Locate the cell with the specified text and output its [x, y] center coordinate. 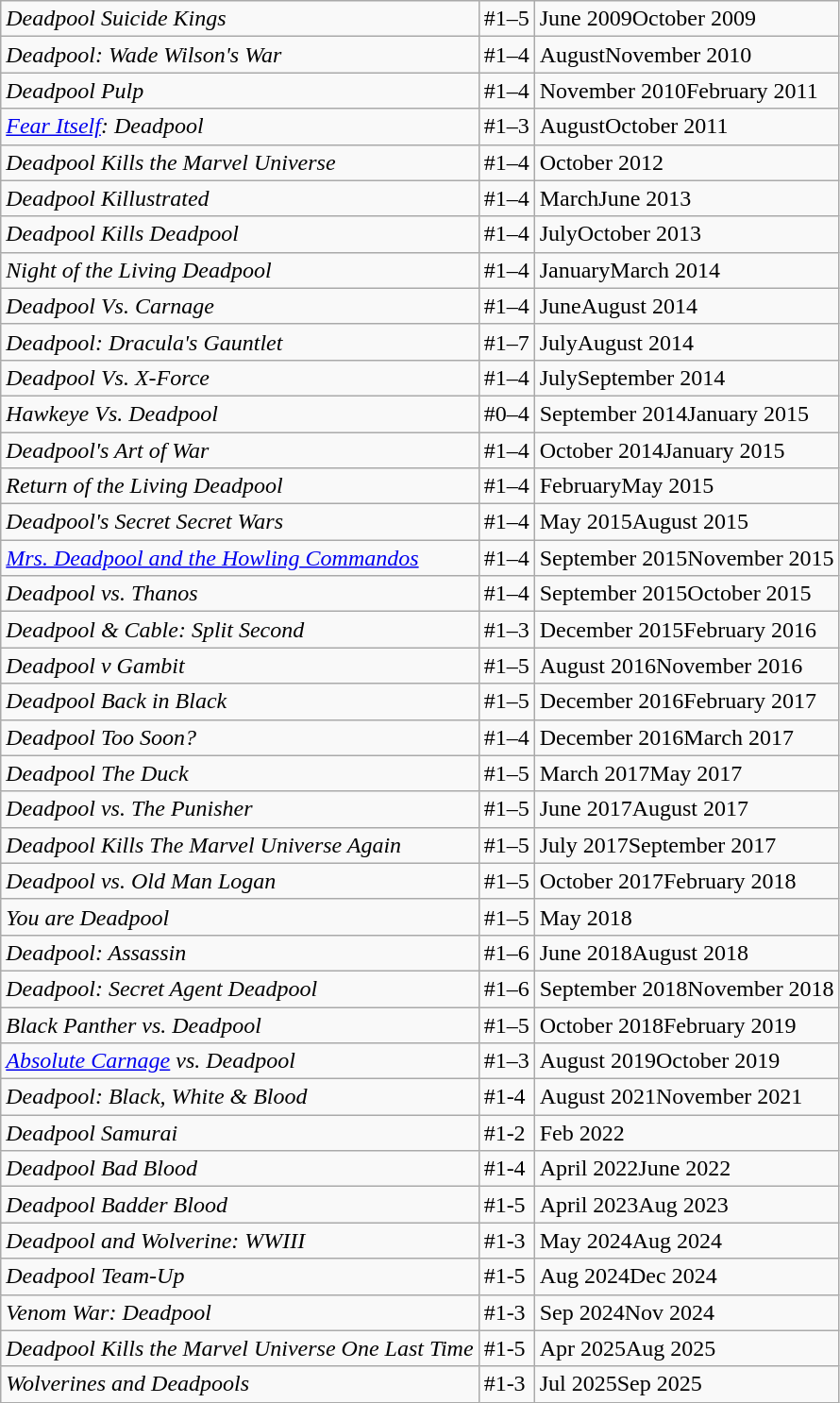
Deadpool vs. Old Man Logan [240, 881]
Aug 2024Dec 2024 [687, 1276]
Deadpool Kills The Marvel Universe Again [240, 845]
JulyAugust 2014 [687, 342]
JulyOctober 2013 [687, 234]
November 2010February 2011 [687, 91]
Deadpool: Assassin [240, 953]
April 2022June 2022 [687, 1169]
December 2016February 2017 [687, 701]
Deadpool Kills the Marvel Universe [240, 162]
October 2014January 2015 [687, 450]
Deadpool Samurai [240, 1133]
AugustNovember 2010 [687, 55]
Hawkeye Vs. Deadpool [240, 414]
December 2016March 2017 [687, 737]
September 2015October 2015 [687, 594]
October 2017February 2018 [687, 881]
Deadpool Kills Deadpool [240, 234]
#0–4 [506, 414]
July 2017September 2017 [687, 845]
JuneAugust 2014 [687, 306]
Deadpool Vs. X-Force [240, 378]
Return of the Living Deadpool [240, 486]
#1-2 [506, 1133]
Deadpool v Gambit [240, 666]
August 2019October 2019 [687, 1061]
June 2018August 2018 [687, 953]
March 2017May 2017 [687, 773]
October 2012 [687, 162]
September 2014January 2015 [687, 414]
Deadpool Suicide Kings [240, 19]
You are Deadpool [240, 917]
Deadpool Kills the Marvel Universe One Last Time [240, 1348]
Deadpool & Cable: Split Second [240, 630]
December 2015February 2016 [687, 630]
Deadpool's Art of War [240, 450]
#1–7 [506, 342]
Deadpool Team-Up [240, 1276]
JulySeptember 2014 [687, 378]
Wolverines and Deadpools [240, 1384]
Fear Itself: Deadpool [240, 127]
Deadpool Vs. Carnage [240, 306]
August 2021November 2021 [687, 1097]
August 2016November 2016 [687, 666]
Deadpool Too Soon? [240, 737]
Deadpool: Secret Agent Deadpool [240, 989]
Deadpool: Dracula's Gauntlet [240, 342]
Deadpool Killustrated [240, 198]
Deadpool vs. Thanos [240, 594]
Venom War: Deadpool [240, 1312]
September 2015November 2015 [687, 558]
AugustOctober 2011 [687, 127]
Deadpool Badder Blood [240, 1205]
Deadpool The Duck [240, 773]
May 2015August 2015 [687, 522]
September 2018November 2018 [687, 989]
June 2009October 2009 [687, 19]
April 2023Aug 2023 [687, 1205]
Deadpool's Secret Secret Wars [240, 522]
Apr 2025Aug 2025 [687, 1348]
Black Panther vs. Deadpool [240, 1024]
May 2018 [687, 917]
JanuaryMarch 2014 [687, 270]
Absolute Carnage vs. Deadpool [240, 1061]
Deadpool Pulp [240, 91]
Deadpool: Black, White & Blood [240, 1097]
Mrs. Deadpool and the Howling Commandos [240, 558]
Deadpool vs. The Punisher [240, 809]
MarchJune 2013 [687, 198]
June 2017August 2017 [687, 809]
Deadpool Back in Black [240, 701]
October 2018February 2019 [687, 1024]
May 2024Aug 2024 [687, 1241]
Deadpool and Wolverine: WWIII [240, 1241]
Deadpool Bad Blood [240, 1169]
Night of the Living Deadpool [240, 270]
Jul 2025Sep 2025 [687, 1384]
FebruaryMay 2015 [687, 486]
Sep 2024Nov 2024 [687, 1312]
Feb 2022 [687, 1133]
Deadpool: Wade Wilson's War [240, 55]
